Locate the cell with the specified text and output its (x, y) center coordinate. 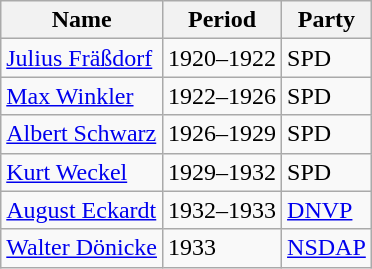
Walter Dönicke (82, 248)
Period (222, 20)
1933 (222, 248)
1920–1922 (222, 58)
1926–1929 (222, 134)
Albert Schwarz (82, 134)
1929–1932 (222, 172)
August Eckardt (82, 210)
Julius Fräßdorf (82, 58)
Kurt Weckel (82, 172)
Party (327, 20)
Name (82, 20)
DNVP (327, 210)
NSDAP (327, 248)
Max Winkler (82, 96)
1932–1933 (222, 210)
1922–1926 (222, 96)
